Find where the given text appears and provide that cell's center as (X, Y) coordinate. 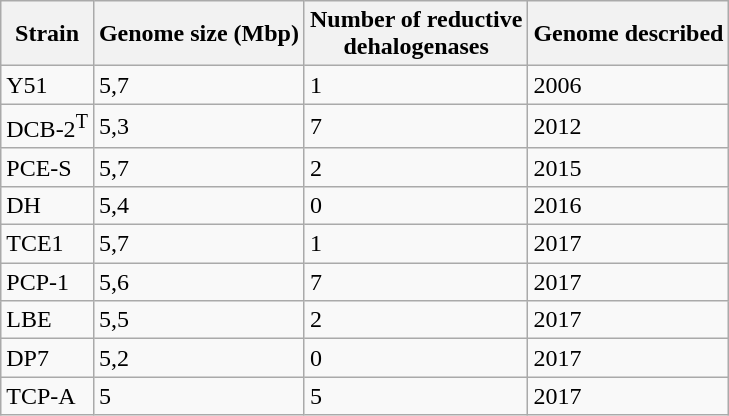
5,3 (198, 126)
2015 (628, 167)
2012 (628, 126)
5,4 (198, 205)
Genome described (628, 34)
DP7 (48, 358)
5,5 (198, 320)
LBE (48, 320)
Strain (48, 34)
TCE1 (48, 244)
PCP-1 (48, 282)
5,6 (198, 282)
DCB-2T (48, 126)
Genome size (Mbp) (198, 34)
DH (48, 205)
Number of reductivedehalogenases (416, 34)
TCP-A (48, 396)
5,2 (198, 358)
Y51 (48, 85)
2016 (628, 205)
2006 (628, 85)
PCE-S (48, 167)
